Scan for the cell matching the given text and deliver its [X, Y] coordinate at center. 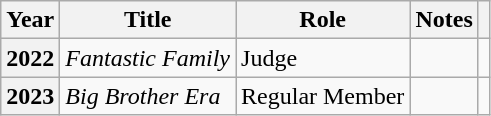
Big Brother Era [148, 96]
Title [148, 20]
Notes [444, 20]
Judge [323, 58]
Fantastic Family [148, 58]
Regular Member [323, 96]
Year [30, 20]
Role [323, 20]
2022 [30, 58]
2023 [30, 96]
